Output the [X, Y] coordinate of the center of the cell containing the given text.  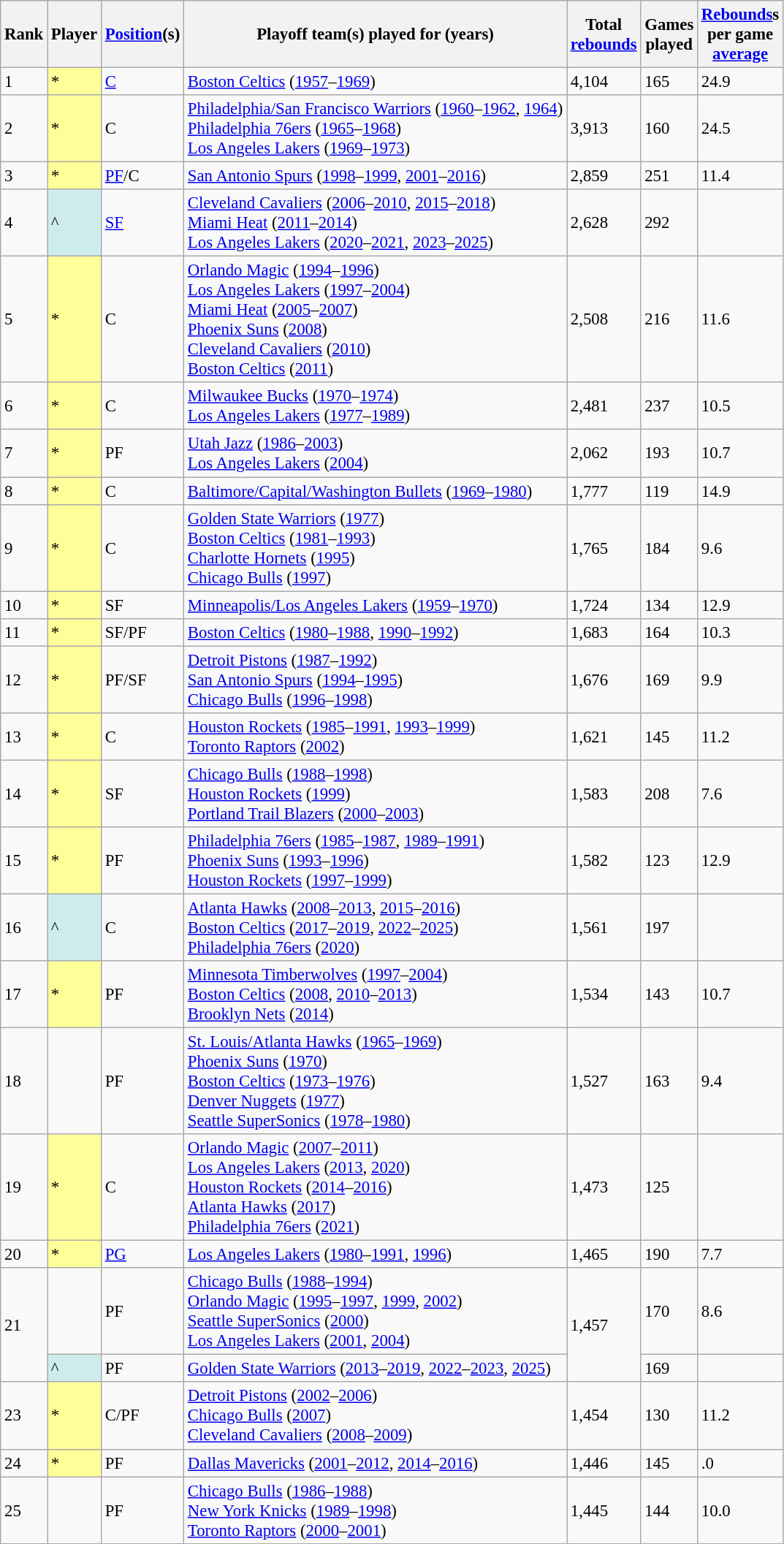
SF/PF [142, 632]
Playoff team(s) played for (years) [376, 34]
10.5 [741, 406]
19 [24, 1187]
1,446 [604, 1463]
Rank [24, 34]
11.4 [741, 176]
5 [24, 320]
237 [669, 406]
Dallas Mavericks (2001–2012, 2014–2016) [376, 1463]
208 [669, 794]
24 [24, 1463]
1,676 [604, 680]
23 [24, 1416]
Milwaukee Bucks (1970–1974)Los Angeles Lakers (1977–1989) [376, 406]
Golden State Warriors (1977)Boston Celtics (1981–1993)Charlotte Hornets (1995)Chicago Bulls (1997) [376, 548]
Philadelphia/San Francisco Warriors (1960–1962, 1964)Philadelphia 76ers (1965–1968)Los Angeles Lakers (1969–1973) [376, 129]
PG [142, 1255]
7 [24, 453]
8 [24, 491]
1,765 [604, 548]
4,104 [604, 82]
125 [669, 1187]
20 [24, 1255]
9 [24, 548]
Games played [669, 34]
2,508 [604, 320]
18 [24, 1081]
2,859 [604, 176]
251 [669, 176]
2,062 [604, 453]
1,583 [604, 794]
165 [669, 82]
1,777 [604, 491]
Boston Celtics (1957–1969) [376, 82]
Total rebounds [604, 34]
Position(s) [142, 34]
1,561 [604, 927]
11 [24, 632]
160 [669, 129]
184 [669, 548]
14 [24, 794]
292 [669, 223]
Baltimore/Capital/Washington Bullets (1969–1980) [376, 491]
197 [669, 927]
193 [669, 453]
134 [669, 605]
1 [24, 82]
9.6 [741, 548]
7.6 [741, 794]
Reboundss per gameaverage [741, 34]
C/PF [142, 1416]
143 [669, 995]
25 [24, 1510]
21 [24, 1325]
12 [24, 680]
St. Louis/Atlanta Hawks (1965–1969)Phoenix Suns (1970)Boston Celtics (1973–1976)Denver Nuggets (1977)Seattle SuperSonics (1978–1980) [376, 1081]
24.5 [741, 129]
6 [24, 406]
119 [669, 491]
1,465 [604, 1255]
Atlanta Hawks (2008–2013, 2015–2016)Boston Celtics (2017–2019, 2022–2025)Philadelphia 76ers (2020) [376, 927]
10.0 [741, 1510]
164 [669, 632]
10 [24, 605]
PF/C [142, 176]
Detroit Pistons (1987–1992)San Antonio Spurs (1994–1995)Chicago Bulls (1996–1998) [376, 680]
2,481 [604, 406]
190 [669, 1255]
17 [24, 995]
13 [24, 737]
Detroit Pistons (2002–2006)Chicago Bulls (2007)Cleveland Cavaliers (2008–2009) [376, 1416]
Boston Celtics (1980–1988, 1990–1992) [376, 632]
Houston Rockets (1985–1991, 1993–1999)Toronto Raptors (2002) [376, 737]
216 [669, 320]
Philadelphia 76ers (1985–1987, 1989–1991)Phoenix Suns (1993–1996)Houston Rockets (1997–1999) [376, 861]
Minneapolis/Los Angeles Lakers (1959–1970) [376, 605]
9.9 [741, 680]
130 [669, 1416]
24.9 [741, 82]
1,527 [604, 1081]
2,628 [604, 223]
4 [24, 223]
11.6 [741, 320]
144 [669, 1510]
1,724 [604, 605]
1,457 [604, 1325]
Utah Jazz (1986–2003)Los Angeles Lakers (2004) [376, 453]
PF/SF [142, 680]
Player [75, 34]
Golden State Warriors (2013–2019, 2022–2023, 2025) [376, 1369]
1,454 [604, 1416]
9.4 [741, 1081]
Los Angeles Lakers (1980–1991, 1996) [376, 1255]
16 [24, 927]
10.3 [741, 632]
Cleveland Cavaliers (2006–2010, 2015–2018)Miami Heat (2011–2014)Los Angeles Lakers (2020–2021, 2023–2025) [376, 223]
.0 [741, 1463]
8.6 [741, 1311]
3 [24, 176]
Chicago Bulls (1988–1994)Orlando Magic (1995–1997, 1999, 2002)Seattle SuperSonics (2000)Los Angeles Lakers (2001, 2004) [376, 1311]
Orlando Magic (2007–2011)Los Angeles Lakers (2013, 2020)Houston Rockets (2014–2016)Atlanta Hawks (2017)Philadelphia 76ers (2021) [376, 1187]
7.7 [741, 1255]
170 [669, 1311]
2 [24, 129]
Minnesota Timberwolves (1997–2004)Boston Celtics (2008, 2010–2013)Brooklyn Nets (2014) [376, 995]
15 [24, 861]
Chicago Bulls (1986–1988)New York Knicks (1989–1998)Toronto Raptors (2000–2001) [376, 1510]
163 [669, 1081]
1,582 [604, 861]
1,473 [604, 1187]
1,683 [604, 632]
1,445 [604, 1510]
14.9 [741, 491]
1,534 [604, 995]
3,913 [604, 129]
123 [669, 861]
Chicago Bulls (1988–1998)Houston Rockets (1999)Portland Trail Blazers (2000–2003) [376, 794]
San Antonio Spurs (1998–1999, 2001–2016) [376, 176]
Orlando Magic (1994–1996)Los Angeles Lakers (1997–2004)Miami Heat (2005–2007)Phoenix Suns (2008)Cleveland Cavaliers (2010)Boston Celtics (2011) [376, 320]
1,621 [604, 737]
